Capture the cell that displays the provided text and extract its (x, y) central coordinate. 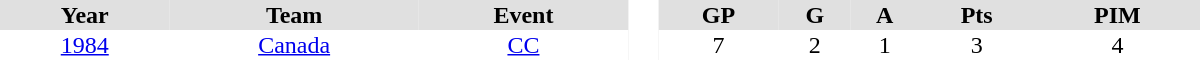
Canada (294, 45)
G (815, 15)
1 (885, 45)
4 (1118, 45)
7 (718, 45)
A (885, 15)
PIM (1118, 15)
Pts (976, 15)
CC (524, 45)
GP (718, 15)
2 (815, 45)
Year (85, 15)
1984 (85, 45)
Team (294, 15)
3 (976, 45)
Event (524, 15)
